Output the (x, y) coordinate of the center of the cell containing the given text.  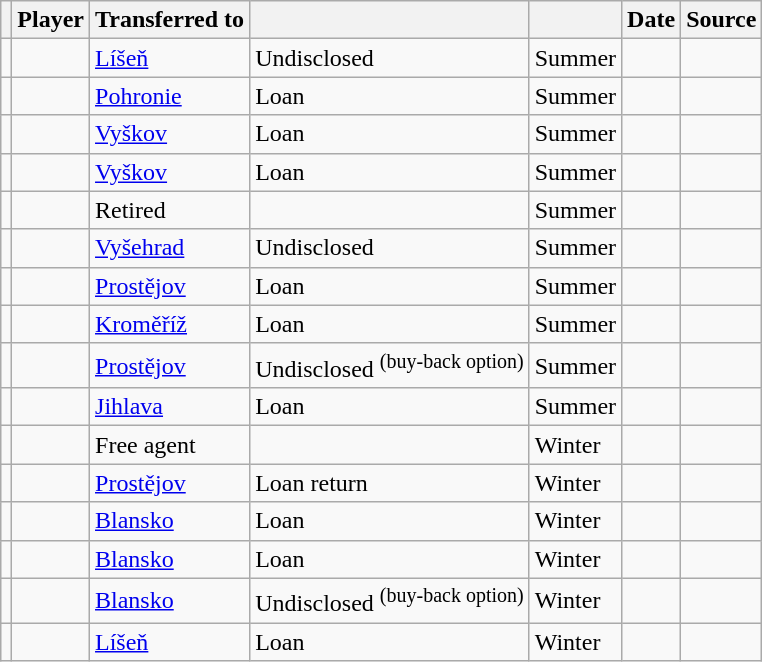
Kroměříž (170, 324)
Transferred to (170, 20)
Free agent (170, 445)
Vyšehrad (170, 248)
Source (722, 20)
Loan return (390, 483)
Player (51, 20)
Retired (170, 210)
Date (652, 20)
Jihlava (170, 407)
Pohronie (170, 96)
